Identify which cell holds the provided text, then report its [X, Y] central coordinate. 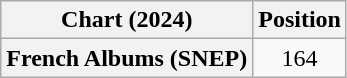
164 [300, 58]
Position [300, 20]
Chart (2024) [127, 20]
French Albums (SNEP) [127, 58]
